Capture the cell that displays the provided text and extract its (x, y) central coordinate. 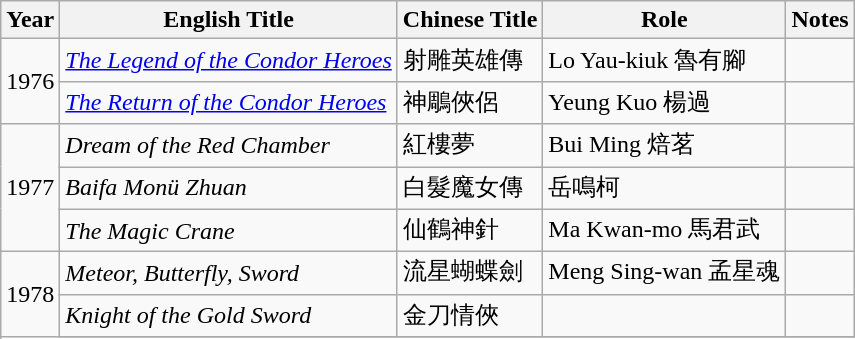
The Return of the Condor Heroes (228, 102)
仙鶴神針 (470, 230)
Dream of the Red Chamber (228, 146)
Yeung Kuo 楊過 (664, 102)
Knight of the Gold Sword (228, 316)
Notes (820, 20)
Baifa Monü Zhuan (228, 188)
岳鳴柯 (664, 188)
Chinese Title (470, 20)
流星蝴蝶劍 (470, 274)
白髮魔女傳 (470, 188)
Lo Yau-kiuk 魯有腳 (664, 60)
Role (664, 20)
The Magic Crane (228, 230)
The Legend of the Condor Heroes (228, 60)
Year (30, 20)
1977 (30, 188)
Meteor, Butterfly, Sword (228, 274)
1976 (30, 82)
1978 (30, 294)
Ma Kwan-mo 馬君武 (664, 230)
射雕英雄傳 (470, 60)
Bui Ming 焙茗 (664, 146)
Meng Sing-wan 孟星魂 (664, 274)
紅樓夢 (470, 146)
金刀情俠 (470, 316)
English Title (228, 20)
神鵰俠侶 (470, 102)
